Return (X, Y) of the center of cell containing provided text 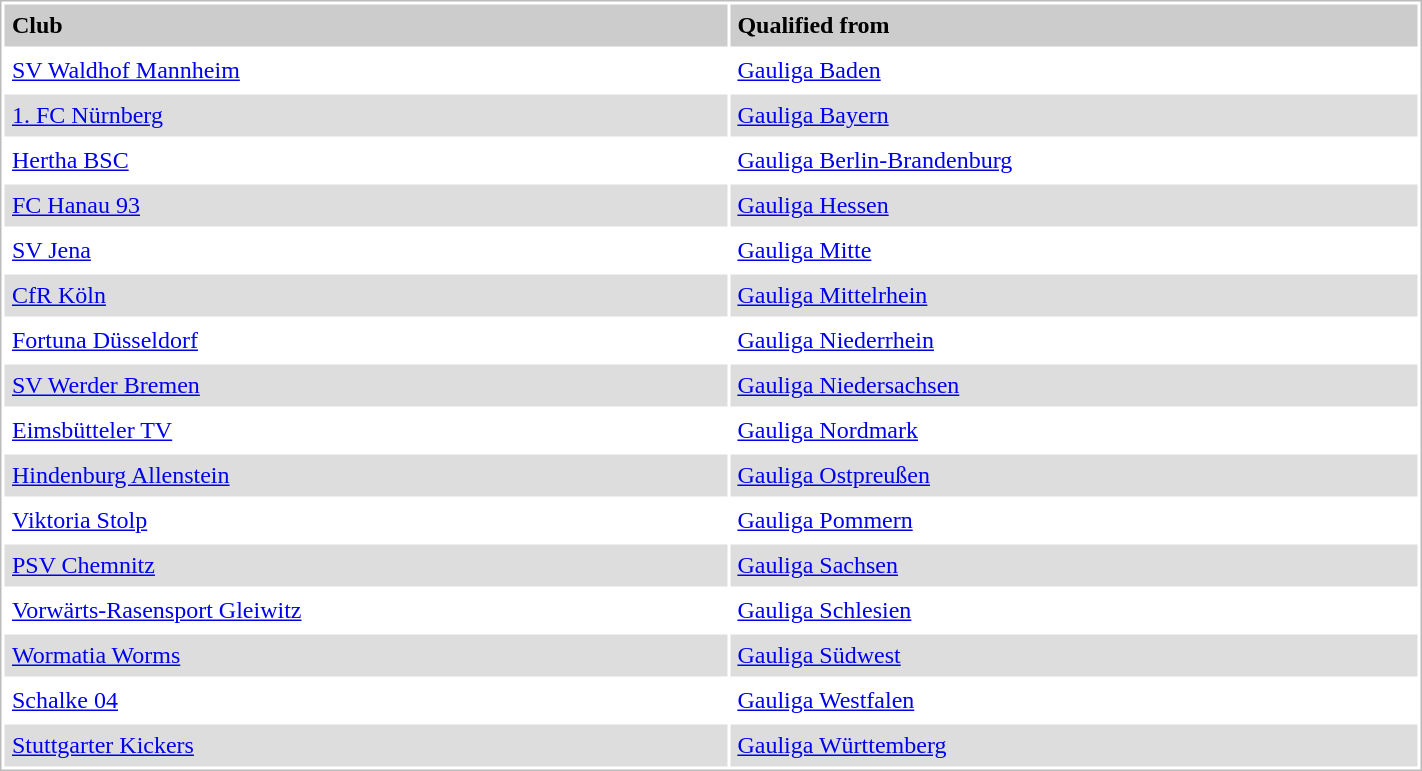
Gauliga Niederrhein (1074, 341)
Wormatia Worms (365, 655)
Viktoria Stolp (365, 521)
Gauliga Pommern (1074, 521)
PSV Chemnitz (365, 565)
SV Jena (365, 251)
Gauliga Württemberg (1074, 745)
Vorwärts-Rasensport Gleiwitz (365, 611)
Fortuna Düsseldorf (365, 341)
Schalke 04 (365, 701)
CfR Köln (365, 295)
Stuttgarter Kickers (365, 745)
Gauliga Schlesien (1074, 611)
SV Waldhof Mannheim (365, 71)
Club (365, 25)
Gauliga Ostpreußen (1074, 475)
Qualified from (1074, 25)
SV Werder Bremen (365, 385)
Gauliga Mitte (1074, 251)
1. FC Nürnberg (365, 115)
Gauliga Nordmark (1074, 431)
Gauliga Niedersachsen (1074, 385)
Hertha BSC (365, 161)
Gauliga Südwest (1074, 655)
Gauliga Bayern (1074, 115)
Hindenburg Allenstein (365, 475)
Gauliga Berlin-Brandenburg (1074, 161)
Gauliga Sachsen (1074, 565)
Gauliga Mittelrhein (1074, 295)
Gauliga Westfalen (1074, 701)
Eimsbütteler TV (365, 431)
Gauliga Hessen (1074, 205)
Gauliga Baden (1074, 71)
FC Hanau 93 (365, 205)
